Extract the [X, Y] coordinate from the center of the cell holding the provided text.  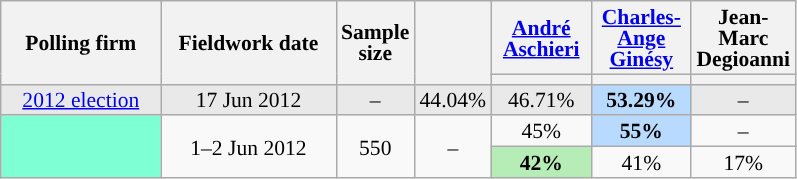
Charles-Ange Ginésy [641, 38]
2012 election [81, 100]
46.71% [541, 100]
1–2 Jun 2012 [248, 147]
Fieldwork date [248, 42]
17 Jun 2012 [248, 100]
Samplesize [375, 42]
550 [375, 147]
45% [541, 132]
Jean-Marc Degioanni [743, 38]
Polling firm [81, 42]
44.04% [452, 100]
53.29% [641, 100]
55% [641, 132]
41% [641, 162]
42% [541, 162]
André Aschieri [541, 38]
17% [743, 162]
